From the cell containing the given text, extract its center point as (X, Y) coordinate. 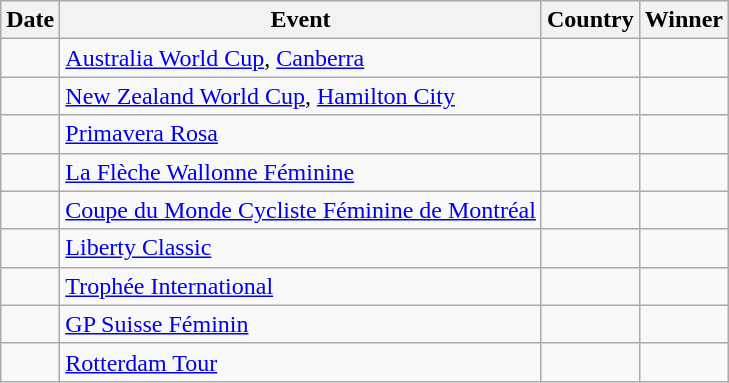
New Zealand World Cup, Hamilton City (301, 96)
Primavera Rosa (301, 134)
Event (301, 20)
Trophée International (301, 286)
Date (30, 20)
GP Suisse Féminin (301, 324)
Liberty Classic (301, 248)
Rotterdam Tour (301, 362)
Country (590, 20)
Coupe du Monde Cycliste Féminine de Montréal (301, 210)
La Flèche Wallonne Féminine (301, 172)
Winner (684, 20)
Australia World Cup, Canberra (301, 58)
